Determine the [X, Y] coordinate at the center of the cell enclosing the given text.  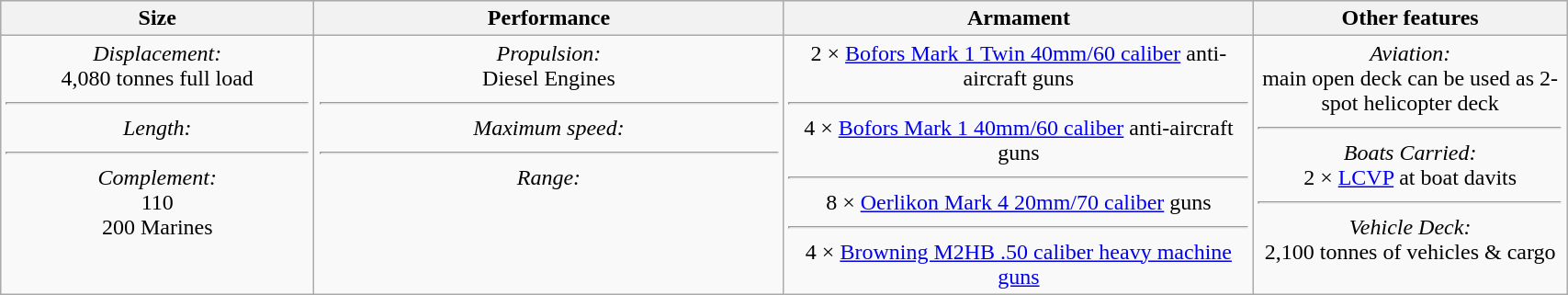
Aviation:main open deck can be used as 2-spot helicopter deckBoats Carried:2 × LCVP at boat davits Vehicle Deck:2,100 tonnes of vehicles & cargo [1411, 165]
Performance [549, 18]
Displacement:4,080 tonnes full load Length: Complement:110 200 Marines [158, 165]
Armament [1018, 18]
Size [158, 18]
Other features [1411, 18]
Propulsion:Diesel Engines Maximum speed: Range: [549, 165]
